Detect which cell encompasses the target text, then output its [X, Y] center coordinate. 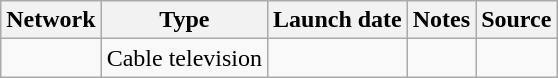
Launch date [337, 20]
Network [51, 20]
Notes [441, 20]
Cable television [184, 58]
Type [184, 20]
Source [516, 20]
